Locate the cell with the specified text and output its (X, Y) center coordinate. 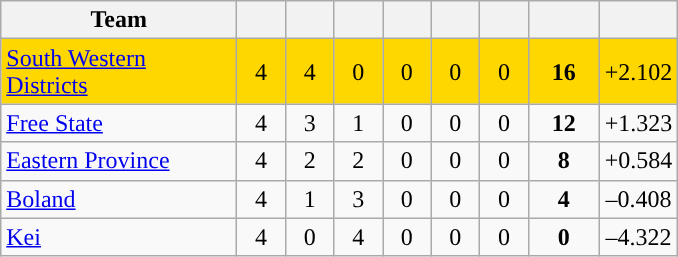
+0.584 (638, 161)
+1.323 (638, 123)
South Western Districts (119, 72)
8 (564, 161)
Kei (119, 237)
Boland (119, 199)
–0.408 (638, 199)
12 (564, 123)
Free State (119, 123)
Team (119, 20)
16 (564, 72)
+2.102 (638, 72)
–4.322 (638, 237)
Eastern Province (119, 161)
